Return (x, y) of the center of cell containing provided text 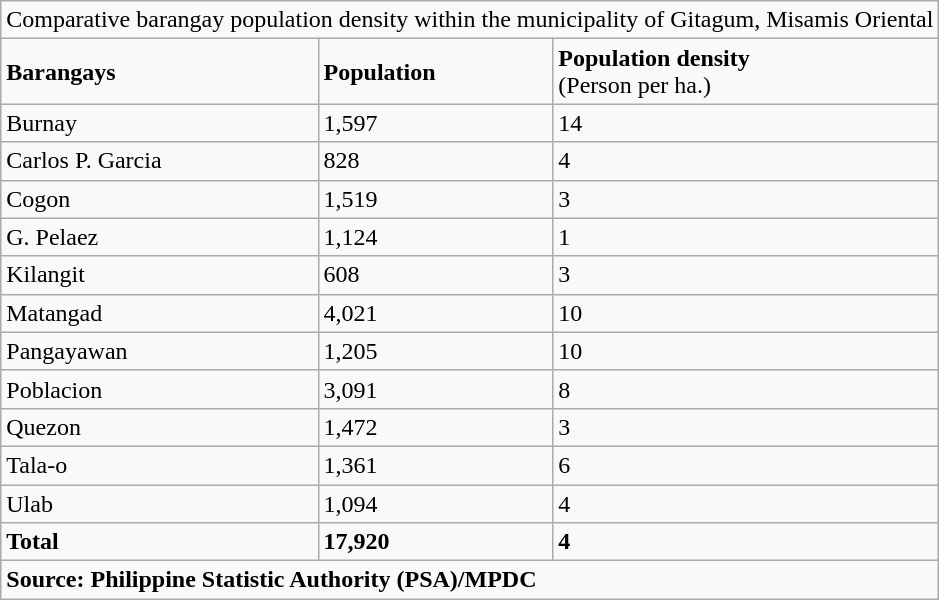
608 (436, 275)
1,094 (436, 503)
828 (436, 161)
Quezon (160, 427)
1,472 (436, 427)
1 (746, 237)
Burnay (160, 123)
Population (436, 72)
Matangad (160, 313)
1,361 (436, 465)
Pangayawan (160, 351)
4,021 (436, 313)
17,920 (436, 542)
Cogon (160, 199)
1,205 (436, 351)
Comparative barangay population density within the municipality of Gitagum, Misamis Oriental (470, 20)
1,124 (436, 237)
Kilangit (160, 275)
Source: Philippine Statistic Authority (PSA)/MPDC (470, 580)
14 (746, 123)
Total (160, 542)
Ulab (160, 503)
8 (746, 389)
Population density(Person per ha.) (746, 72)
1,597 (436, 123)
Barangays (160, 72)
Carlos P. Garcia (160, 161)
Tala-o (160, 465)
1,519 (436, 199)
3,091 (436, 389)
G. Pelaez (160, 237)
Poblacion (160, 389)
6 (746, 465)
